Provide the (X, Y) coordinate of the cell's center where the given text is located.  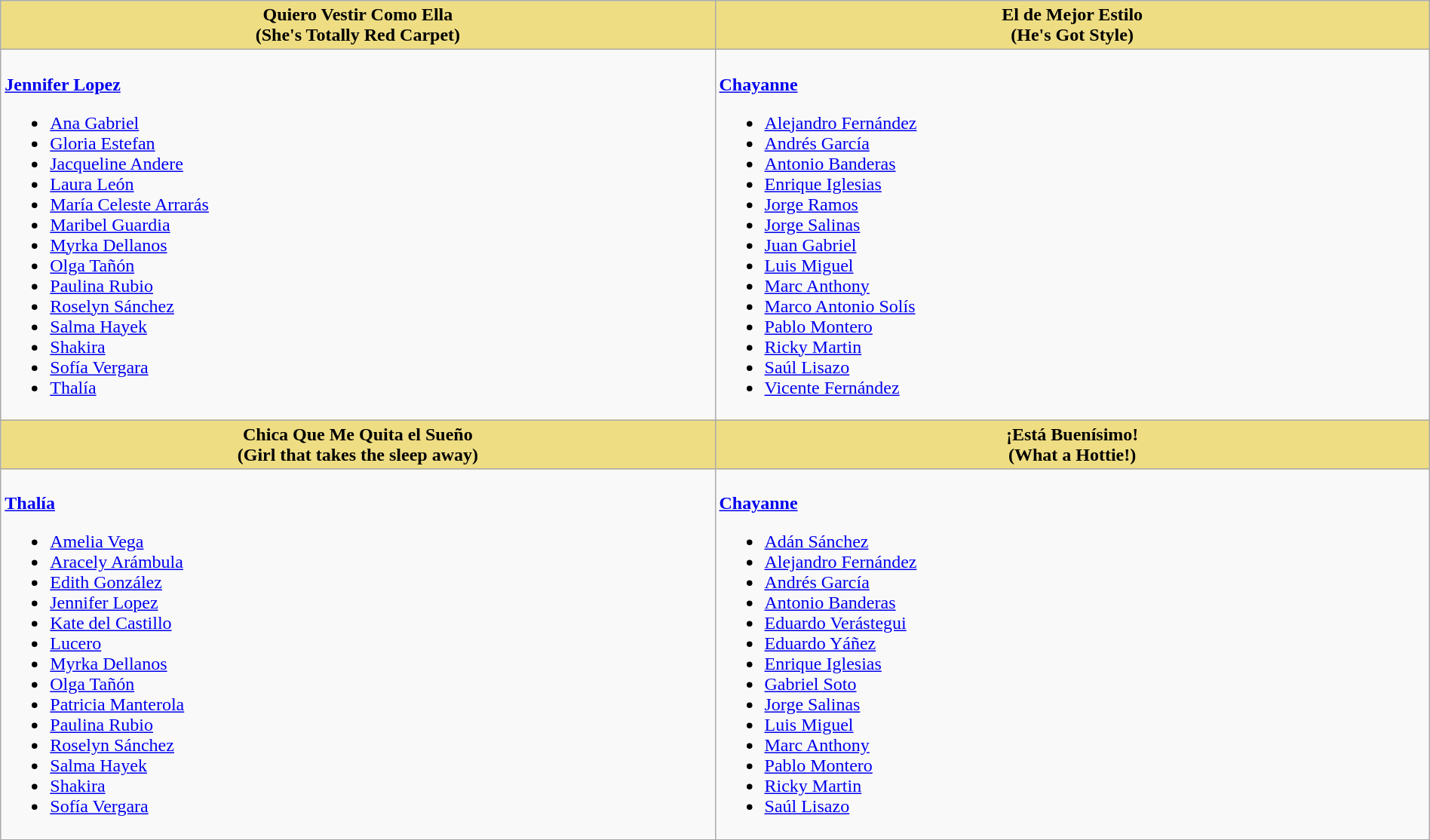
Chica Que Me Quita el Sueño (Girl that takes the sleep away) (357, 445)
Quiero Vestir Como Ella (She's Totally Red Carpet) (357, 26)
¡Está Buenísimo! (What a Hottie!) (1072, 445)
El de Mejor Estilo (He's Got Style) (1072, 26)
